Scan for the cell matching the given text and deliver its [X, Y] coordinate at center. 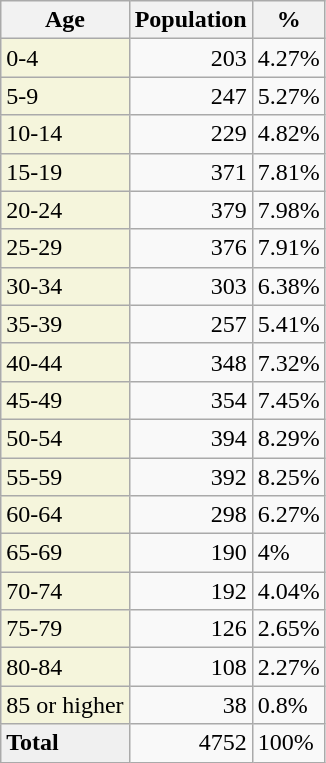
0.8% [288, 705]
108 [190, 667]
392 [190, 477]
7.45% [288, 400]
348 [190, 362]
4.27% [288, 58]
298 [190, 515]
38 [190, 705]
Age [65, 20]
8.29% [288, 438]
5.27% [288, 96]
45-49 [65, 400]
7.91% [288, 248]
5-9 [65, 96]
4% [288, 553]
20-24 [65, 210]
257 [190, 324]
8.25% [288, 477]
100% [288, 743]
% [288, 20]
371 [190, 172]
40-44 [65, 362]
4.04% [288, 591]
30-34 [65, 286]
35-39 [65, 324]
4752 [190, 743]
192 [190, 591]
0-4 [65, 58]
5.41% [288, 324]
Population [190, 20]
2.27% [288, 667]
60-64 [65, 515]
Total [65, 743]
394 [190, 438]
6.27% [288, 515]
55-59 [65, 477]
354 [190, 400]
85 or higher [65, 705]
379 [190, 210]
65-69 [65, 553]
303 [190, 286]
50-54 [65, 438]
80-84 [65, 667]
229 [190, 134]
6.38% [288, 286]
25-29 [65, 248]
376 [190, 248]
190 [190, 553]
75-79 [65, 629]
4.82% [288, 134]
70-74 [65, 591]
203 [190, 58]
7.81% [288, 172]
7.98% [288, 210]
2.65% [288, 629]
126 [190, 629]
247 [190, 96]
10-14 [65, 134]
15-19 [65, 172]
7.32% [288, 362]
